Determine the (x, y) coordinate at the center of the cell enclosing the given text.  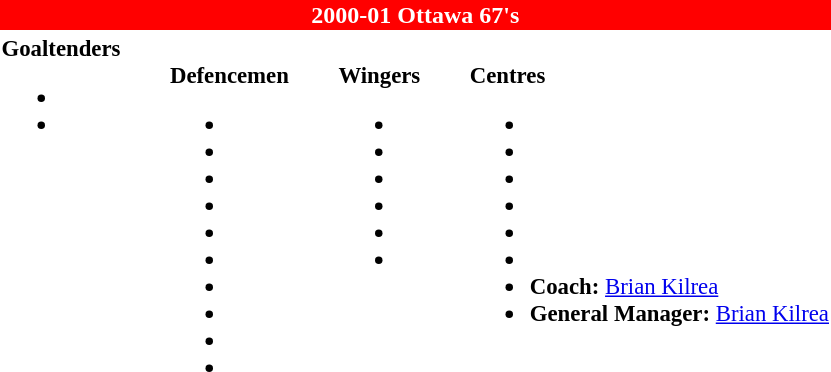
2000-01 Ottawa 67's (416, 15)
